Return the [X, Y] coordinate for the center point of the cell that contains the specified text.  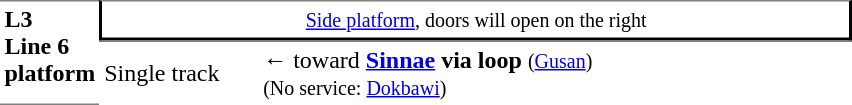
L3Line 6 platform [50, 52]
Single track [180, 72]
